Return [x, y] of the center of cell containing provided text 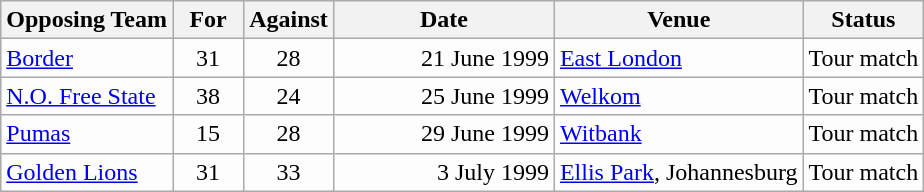
N.O. Free State [87, 96]
Pumas [87, 134]
15 [208, 134]
3 July 1999 [444, 172]
Against [289, 20]
Date [444, 20]
Golden Lions [87, 172]
Status [864, 20]
For [208, 20]
Opposing Team [87, 20]
Witbank [678, 134]
33 [289, 172]
Border [87, 58]
Ellis Park, Johannesburg [678, 172]
East London [678, 58]
24 [289, 96]
38 [208, 96]
29 June 1999 [444, 134]
21 June 1999 [444, 58]
25 June 1999 [444, 96]
Venue [678, 20]
Welkom [678, 96]
